Output the [X, Y] coordinate of the center of the cell containing the given text.  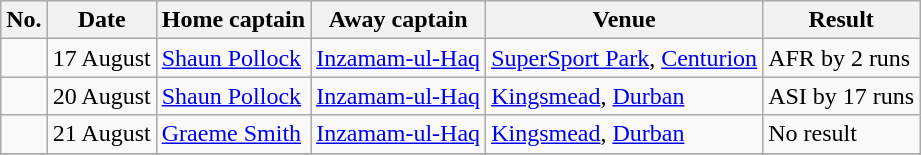
No result [842, 134]
Result [842, 20]
17 August [102, 58]
Graeme Smith [233, 134]
Away captain [398, 20]
Home captain [233, 20]
SuperSport Park, Centurion [624, 58]
Venue [624, 20]
21 August [102, 134]
Date [102, 20]
ASI by 17 runs [842, 96]
AFR by 2 runs [842, 58]
No. [24, 20]
20 August [102, 96]
